From the cell containing the given text, extract its center point as [X, Y] coordinate. 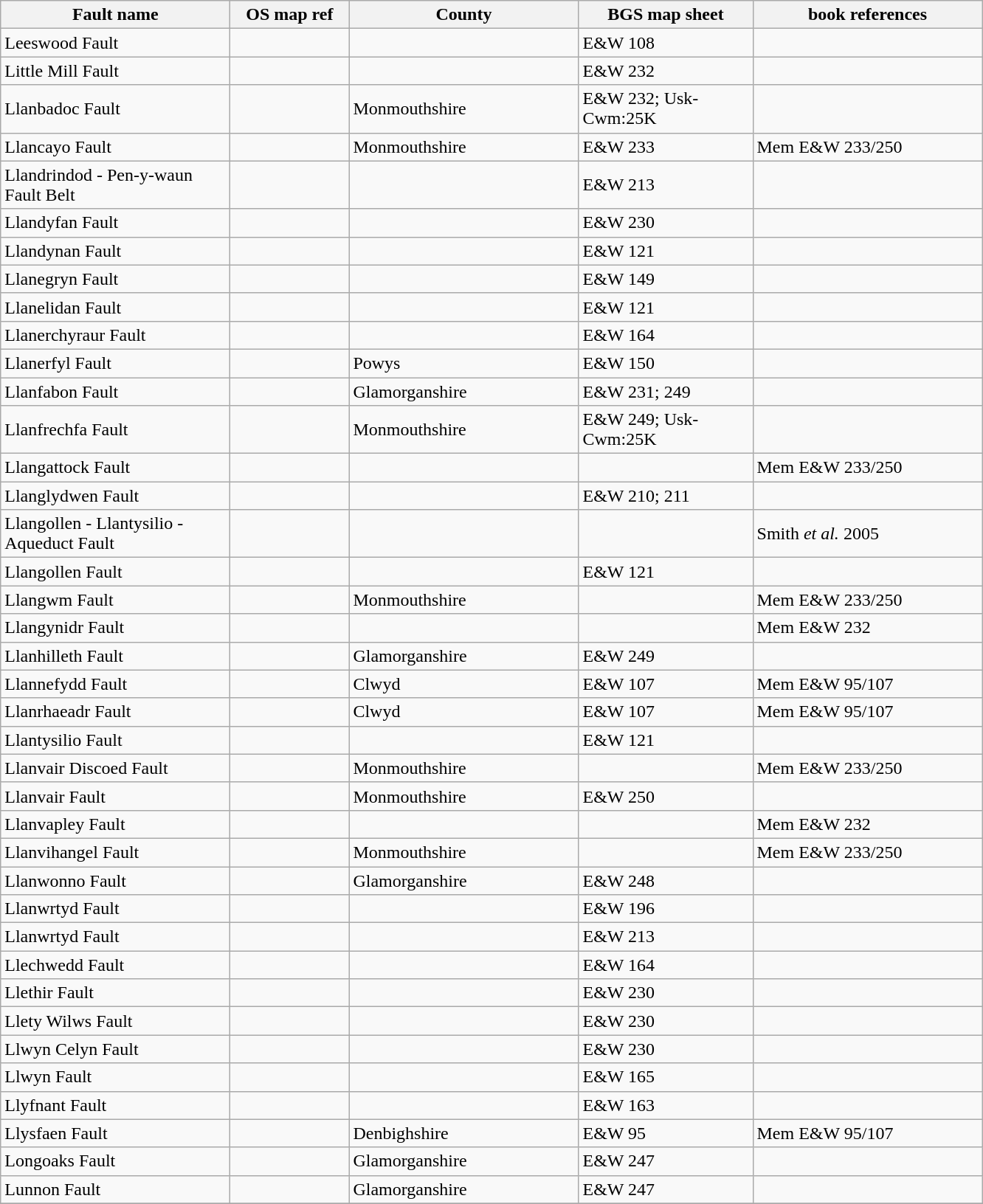
E&W 150 [666, 363]
E&W 248 [666, 880]
Llangynidr Fault [115, 628]
Llanerchyraur Fault [115, 335]
Llandrindod - Pen-y-waun Fault Belt [115, 184]
Little Mill Fault [115, 71]
E&W 232 [666, 71]
Llety Wilws Fault [115, 1021]
Llwyn Celyn Fault [115, 1049]
Llangattock Fault [115, 468]
E&W 233 [666, 147]
Llancayo Fault [115, 147]
E&W 108 [666, 43]
Llanbadoc Fault [115, 109]
Llanhilleth Fault [115, 656]
Llethir Fault [115, 993]
Llanvair Fault [115, 796]
Llechwedd Fault [115, 965]
Llanerfyl Fault [115, 363]
Llandynan Fault [115, 251]
Smith et al. 2005 [868, 534]
County [463, 15]
Llanrhaeadr Fault [115, 712]
Denbighshire [463, 1133]
Llanvapley Fault [115, 824]
Llyfnant Fault [115, 1105]
Llanfrechfa Fault [115, 429]
E&W 95 [666, 1133]
E&W 210; 211 [666, 496]
Llanfabon Fault [115, 392]
Powys [463, 363]
Llangwm Fault [115, 600]
E&W 250 [666, 796]
Leeswood Fault [115, 43]
Llanelidan Fault [115, 307]
E&W 163 [666, 1105]
E&W 165 [666, 1077]
E&W 231; 249 [666, 392]
BGS map sheet [666, 15]
E&W 196 [666, 909]
Longoaks Fault [115, 1161]
Llanglydwen Fault [115, 496]
Llangollen Fault [115, 572]
book references [868, 15]
E&W 249; Usk-Cwm:25K [666, 429]
Llannefydd Fault [115, 684]
Fault name [115, 15]
E&W 249 [666, 656]
Llanwonno Fault [115, 880]
E&W 232; Usk-Cwm:25K [666, 109]
Llanvihangel Fault [115, 852]
Llysfaen Fault [115, 1133]
Llantysilio Fault [115, 740]
Llanvair Discoed Fault [115, 768]
E&W 149 [666, 279]
Llandyfan Fault [115, 223]
Llwyn Fault [115, 1077]
Llanegryn Fault [115, 279]
Llangollen - Llantysilio - Aqueduct Fault [115, 534]
Lunnon Fault [115, 1189]
OS map ref [289, 15]
